Determine the [x, y] coordinate at the center of the cell enclosing the given text.  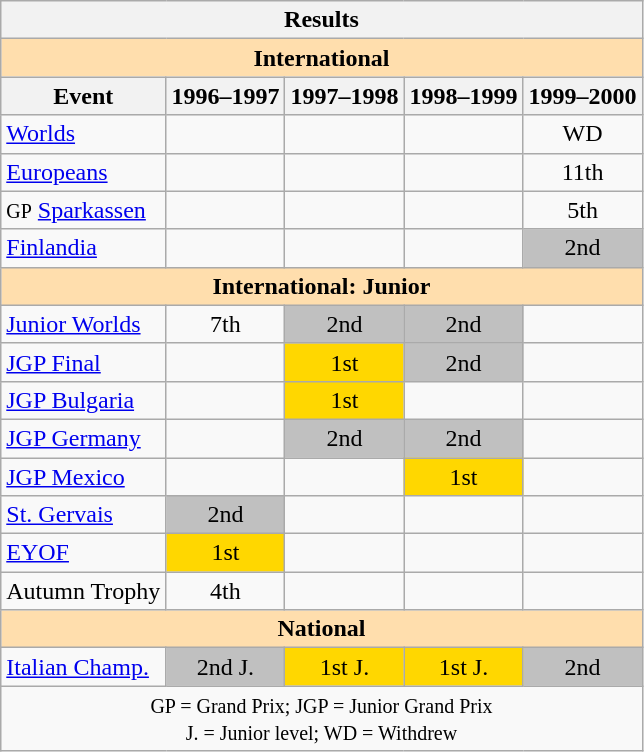
1999–2000 [582, 96]
2nd J. [226, 667]
EYOF [84, 553]
JGP Mexico [84, 477]
JGP Final [84, 362]
WD [582, 134]
National [322, 629]
1998–1999 [464, 96]
St. Gervais [84, 515]
Worlds [84, 134]
JGP Bulgaria [84, 400]
Europeans [84, 172]
Italian Champ. [84, 667]
1996–1997 [226, 96]
International: Junior [322, 286]
International [322, 58]
Results [322, 20]
GP Sparkassen [84, 210]
Autumn Trophy [84, 591]
11th [582, 172]
7th [226, 324]
Event [84, 96]
Finlandia [84, 248]
JGP Germany [84, 438]
Junior Worlds [84, 324]
1997–1998 [344, 96]
GP = Grand Prix; JGP = Junior Grand Prix J. = Junior level; WD = Withdrew [322, 718]
4th [226, 591]
5th [582, 210]
